Determine the (x, y) coordinate at the center of the cell enclosing the given text.  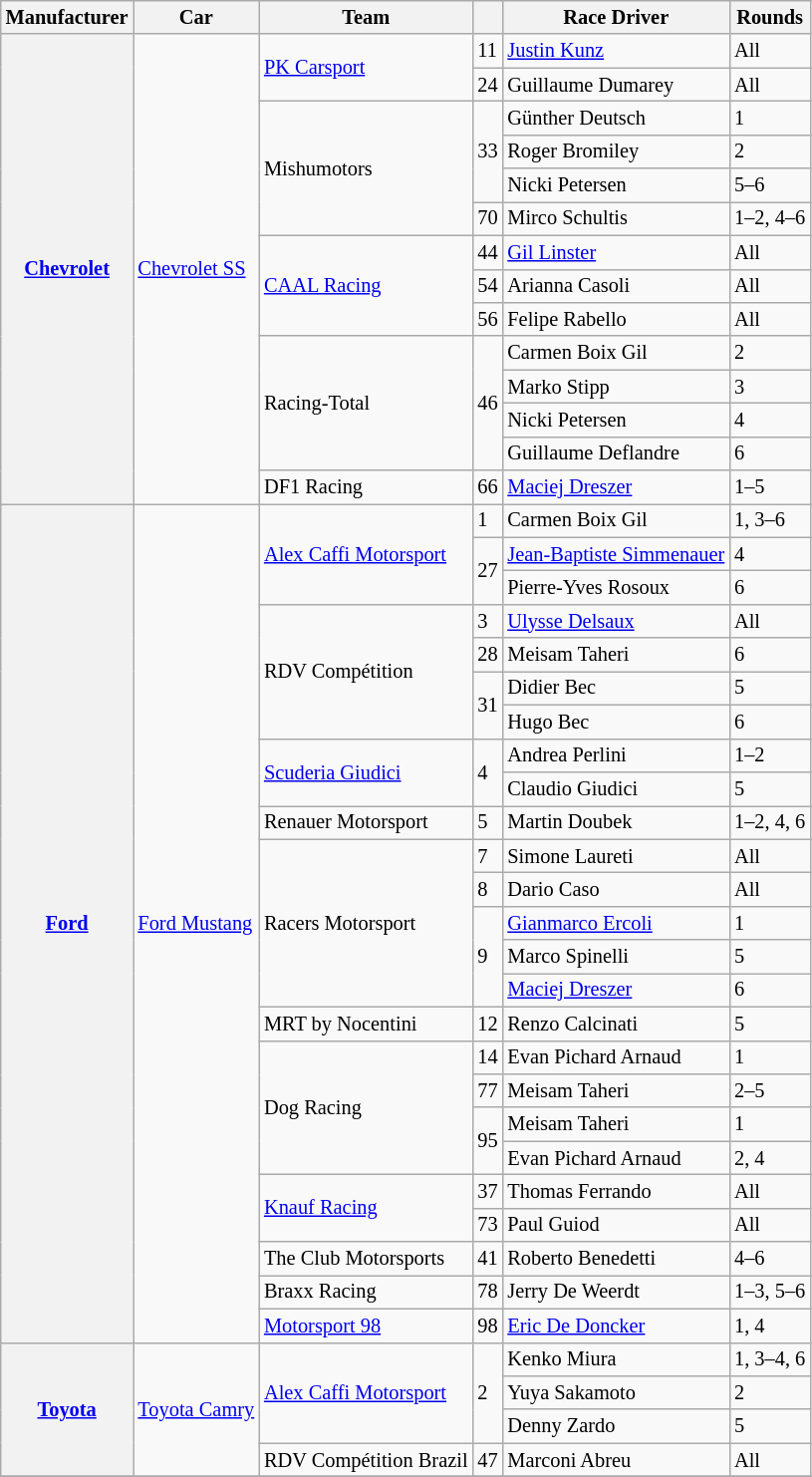
Car (197, 17)
Gianmarco Ercoli (616, 923)
1, 3–6 (769, 520)
Guillaume Dumarey (616, 85)
DF1 Racing (366, 487)
14 (487, 1057)
Denny Zardo (616, 1426)
Roger Bromiley (616, 151)
66 (487, 487)
46 (487, 403)
9 (487, 957)
Toyota (68, 1409)
1–2 (769, 755)
24 (487, 85)
Chevrolet (68, 269)
95 (487, 1140)
7 (487, 856)
Eric De Doncker (616, 1326)
Jean-Baptiste Simmenauer (616, 554)
98 (487, 1326)
Kenko Miura (616, 1359)
Ford Mustang (197, 923)
Marco Spinelli (616, 957)
Roberto Benedetti (616, 1259)
Martin Doubek (616, 822)
RDV Compétition (366, 672)
44 (487, 252)
Ford (68, 923)
Simone Laureti (616, 856)
Didier Bec (616, 688)
Thomas Ferrando (616, 1191)
Marconi Abreu (616, 1460)
Motorsport 98 (366, 1326)
1, 4 (769, 1326)
47 (487, 1460)
5–6 (769, 185)
Yuya Sakamoto (616, 1392)
Rounds (769, 17)
12 (487, 1024)
1–5 (769, 487)
77 (487, 1090)
1–3, 5–6 (769, 1292)
37 (487, 1191)
Racing-Total (366, 403)
Racers Motorsport (366, 923)
Felipe Rabello (616, 319)
1, 3–4, 6 (769, 1359)
Ulysse Delsaux (616, 621)
Mirco Schultis (616, 218)
Jerry De Weerdt (616, 1292)
28 (487, 655)
Gil Linster (616, 252)
Renauer Motorsport (366, 822)
11 (487, 51)
Dario Caso (616, 889)
Manufacturer (68, 17)
31 (487, 704)
Guillaume Deflandre (616, 453)
Justin Kunz (616, 51)
The Club Motorsports (366, 1259)
CAAL Racing (366, 285)
Knauf Racing (366, 1208)
Chevrolet SS (197, 269)
8 (487, 889)
Claudio Giudici (616, 788)
PK Carsport (366, 68)
Hugo Bec (616, 722)
4–6 (769, 1259)
2–5 (769, 1090)
2, 4 (769, 1158)
Braxx Racing (366, 1292)
Renzo Calcinati (616, 1024)
54 (487, 286)
Paul Guiod (616, 1225)
70 (487, 218)
1–2, 4, 6 (769, 822)
Pierre-Yves Rosoux (616, 587)
56 (487, 319)
73 (487, 1225)
Arianna Casoli (616, 286)
Andrea Perlini (616, 755)
33 (487, 151)
Team (366, 17)
MRT by Nocentini (366, 1024)
Toyota Camry (197, 1409)
Dog Racing (366, 1108)
78 (487, 1292)
27 (487, 570)
41 (487, 1259)
1–2, 4–6 (769, 218)
Marko Stipp (616, 387)
Race Driver (616, 17)
Günther Deutsch (616, 118)
Scuderia Giudici (366, 771)
RDV Compétition Brazil (366, 1460)
Mishumotors (366, 167)
